Determine the [X, Y] coordinate at the center of the cell enclosing the given text.  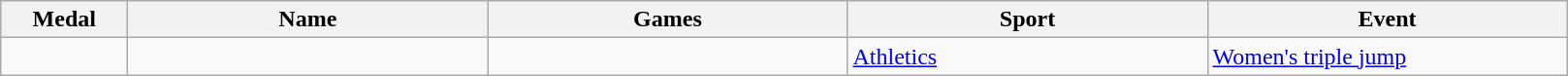
Women's triple jump [1387, 57]
Sport [1028, 19]
Medal [64, 19]
Games [667, 19]
Event [1387, 19]
Athletics [1028, 57]
Name [308, 19]
